Locate the cell with the specified text and output its [X, Y] center coordinate. 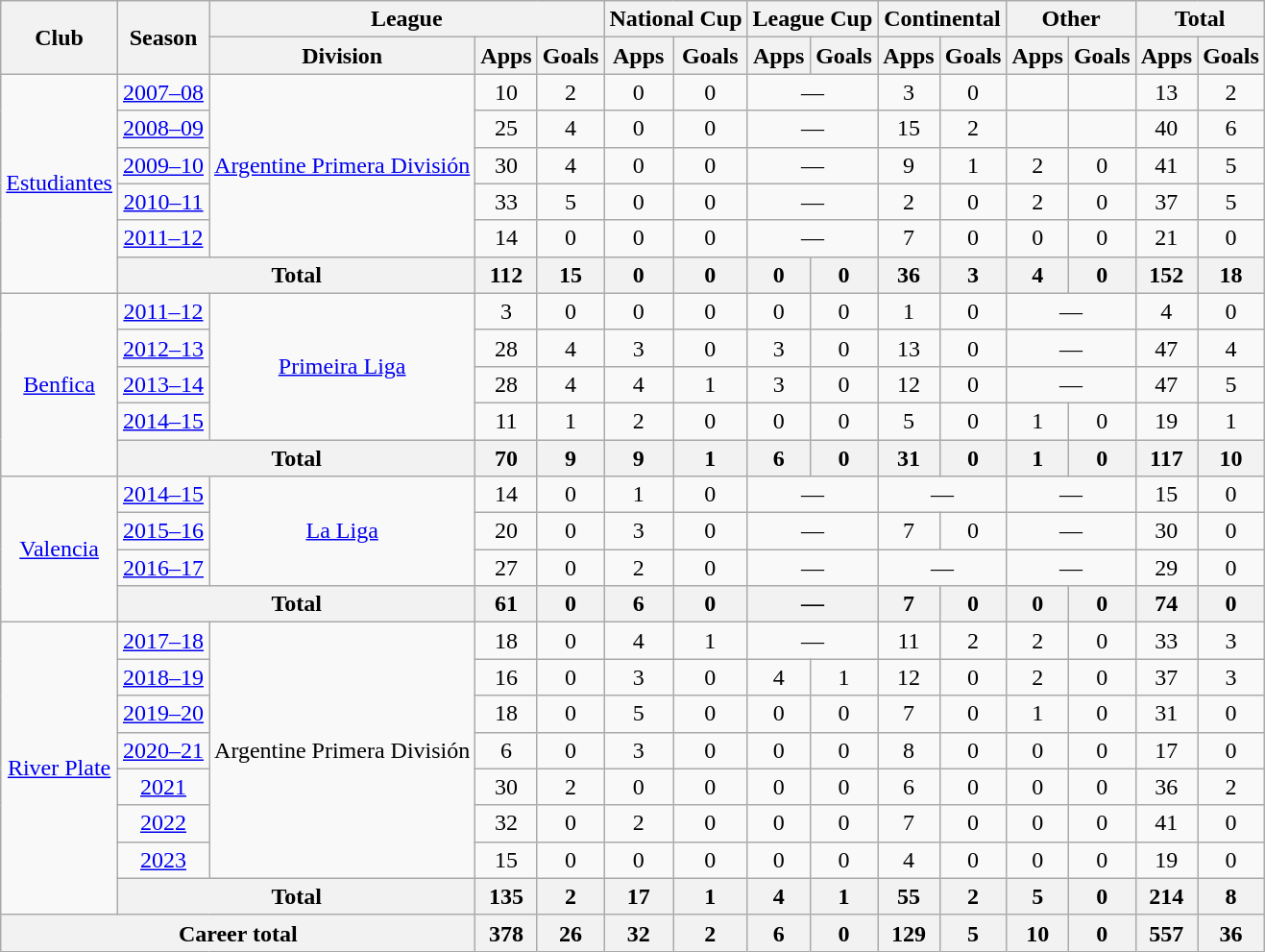
26 [571, 933]
Primeira Liga [342, 366]
2010–11 [163, 202]
La Liga [342, 531]
117 [1166, 458]
29 [1166, 568]
2008–09 [163, 129]
Other [1071, 19]
2017–18 [163, 641]
2023 [163, 860]
2016–17 [163, 568]
70 [506, 458]
2019–20 [163, 714]
74 [1166, 604]
25 [506, 129]
16 [506, 677]
2015–16 [163, 531]
2018–19 [163, 677]
557 [1166, 933]
2007–08 [163, 92]
Division [342, 56]
2009–10 [163, 165]
Estudiantes [60, 183]
Season [163, 37]
2020–21 [163, 750]
135 [506, 896]
Benfica [60, 384]
Career total [238, 933]
61 [506, 604]
2021 [163, 787]
Valencia [60, 549]
2013–14 [163, 384]
55 [909, 896]
214 [1166, 896]
League Cup [813, 19]
112 [506, 275]
129 [909, 933]
Club [60, 37]
2012–13 [163, 348]
River Plate [60, 769]
League [407, 19]
40 [1166, 129]
National Cup [676, 19]
27 [506, 568]
378 [506, 933]
152 [1166, 275]
2022 [163, 823]
21 [1166, 238]
Continental [942, 19]
20 [506, 531]
